Search for the cell housing the specified text and yield its (X, Y) center coordinate. 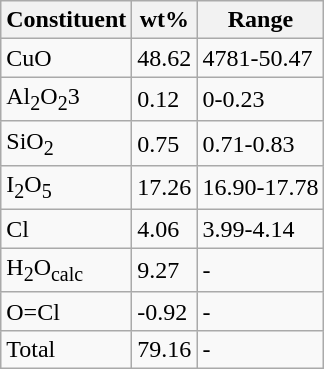
9.27 (164, 270)
SiO2 (66, 143)
17.26 (164, 188)
CuO (66, 58)
3.99-4.14 (260, 229)
16.90-17.78 (260, 188)
4781-50.47 (260, 58)
O=Cl (66, 311)
Constituent (66, 20)
79.16 (164, 349)
48.62 (164, 58)
Cl (66, 229)
-0.92 (164, 311)
Total (66, 349)
0.12 (164, 99)
0.71-0.83 (260, 143)
Range (260, 20)
0-0.23 (260, 99)
4.06 (164, 229)
H2Ocalc (66, 270)
Al2O23 (66, 99)
wt% (164, 20)
I2O5 (66, 188)
0.75 (164, 143)
